Return [x, y] of the center of cell containing provided text 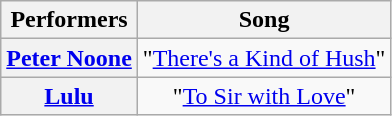
Lulu [70, 96]
"To Sir with Love" [264, 96]
Performers [70, 20]
Peter Noone [70, 58]
Song [264, 20]
"There's a Kind of Hush" [264, 58]
